Return the (x, y) coordinate for the center point of the cell that contains the specified text.  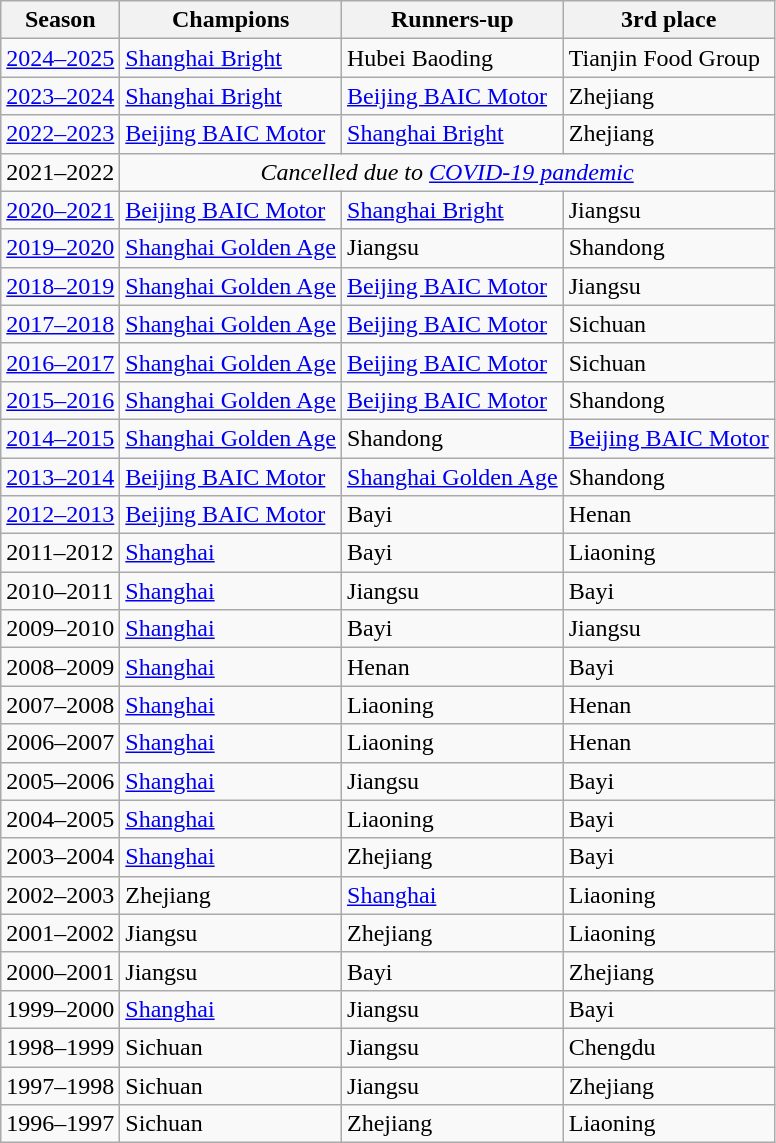
Hubei Baoding (453, 58)
1996–1997 (60, 1124)
2010–2011 (60, 591)
1997–1998 (60, 1085)
2015–2016 (60, 400)
2021–2022 (60, 172)
1998–1999 (60, 1047)
2008–2009 (60, 667)
2016–2017 (60, 362)
2004–2005 (60, 819)
2006–2007 (60, 743)
2014–2015 (60, 438)
3rd place (668, 20)
1999–2000 (60, 1009)
2024–2025 (60, 58)
2003–2004 (60, 857)
2018–2019 (60, 286)
Champions (231, 20)
2020–2021 (60, 210)
Tianjin Food Group (668, 58)
2009–2010 (60, 629)
2013–2014 (60, 477)
2011–2012 (60, 553)
2007–2008 (60, 705)
Season (60, 20)
2000–2001 (60, 971)
Runners-up (453, 20)
2022–2023 (60, 134)
Cancelled due to COVID-19 pandemic (447, 172)
Chengdu (668, 1047)
2012–2013 (60, 515)
2001–2002 (60, 933)
2002–2003 (60, 895)
2005–2006 (60, 781)
2017–2018 (60, 324)
2019–2020 (60, 248)
2023–2024 (60, 96)
